Pinpoint the cell where the given text exists, returning its [X, Y] midpoint coordinate. 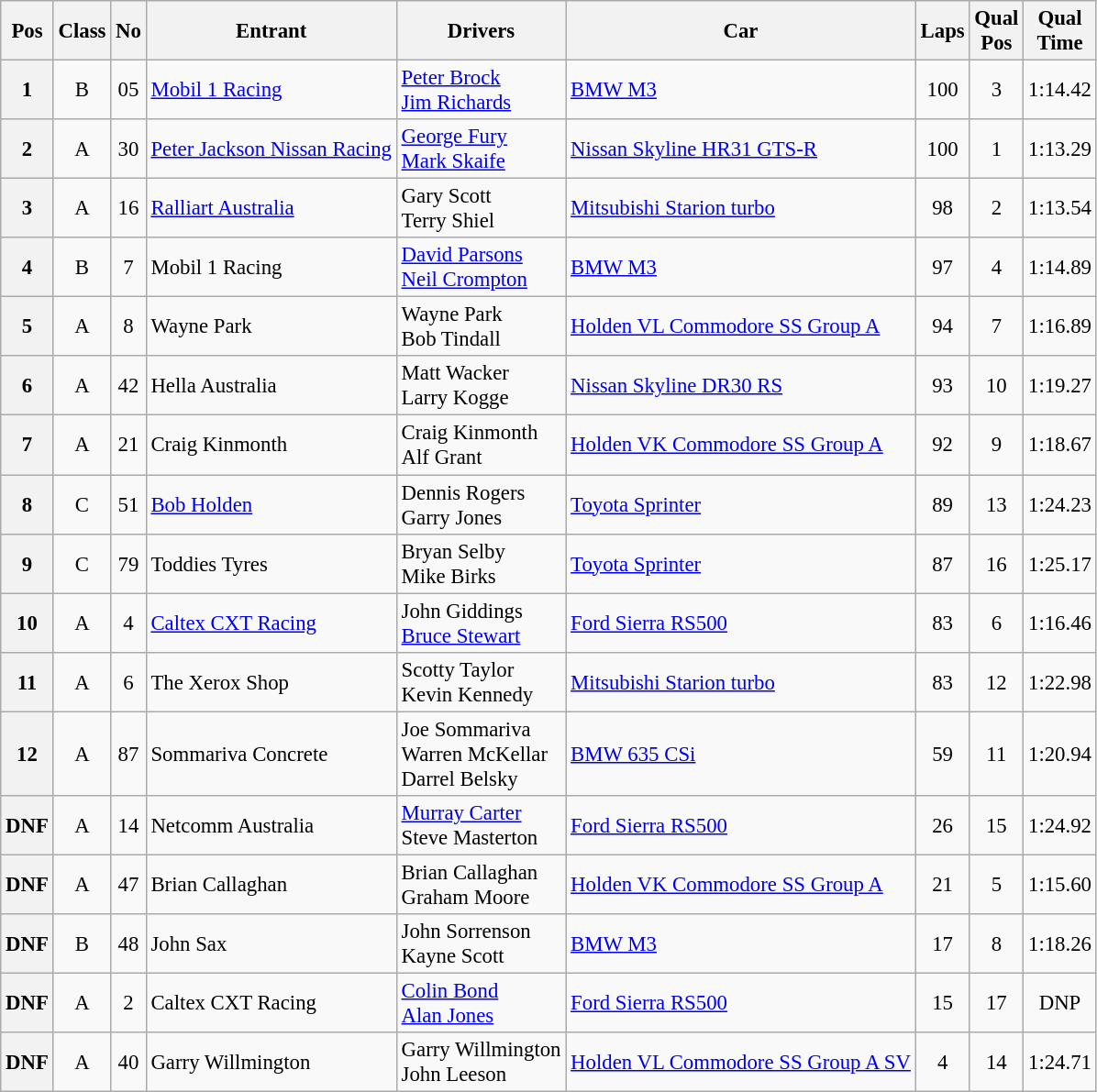
Peter Brock Jim Richards [481, 90]
1:14.42 [1060, 90]
Peter Jackson Nissan Racing [271, 149]
1:15.60 [1060, 884]
30 [128, 149]
1:22.98 [1060, 682]
1:18.67 [1060, 446]
47 [128, 884]
Murray Carter Steve Masterton [481, 825]
Toddies Tyres [271, 563]
1:25.17 [1060, 563]
1:16.89 [1060, 326]
Wayne Park [271, 326]
1:20.94 [1060, 754]
DNP [1060, 1003]
93 [943, 385]
Joe Sommariva Warren McKellar Darrel Belsky [481, 754]
Laps [943, 31]
1:13.29 [1060, 149]
1:24.92 [1060, 825]
1:24.23 [1060, 504]
Nissan Skyline DR30 RS [741, 385]
Brian Callaghan [271, 884]
Class [83, 31]
Car [741, 31]
Holden VL Commodore SS Group A SV [741, 1062]
1:16.46 [1060, 623]
Scotty Taylor Kevin Kennedy [481, 682]
No [128, 31]
Gary Scott Terry Shiel [481, 209]
Entrant [271, 31]
Garry Willmington John Leeson [481, 1062]
1:19.27 [1060, 385]
98 [943, 209]
Craig Kinmonth Alf Grant [481, 446]
Garry Willmington [271, 1062]
79 [128, 563]
Holden VL Commodore SS Group A [741, 326]
Brian Callaghan Graham Moore [481, 884]
George Fury Mark Skaife [481, 149]
40 [128, 1062]
Nissan Skyline HR31 GTS-R [741, 149]
Bob Holden [271, 504]
1:18.26 [1060, 944]
Dennis Rogers Garry Jones [481, 504]
John Sorrenson Kayne Scott [481, 944]
QualPos [996, 31]
BMW 635 CSi [741, 754]
1:13.54 [1060, 209]
Bryan Selby Mike Birks [481, 563]
13 [996, 504]
Pos [28, 31]
David Parsons Neil Crompton [481, 268]
48 [128, 944]
Colin Bond Alan Jones [481, 1003]
Ralliart Australia [271, 209]
26 [943, 825]
1:24.71 [1060, 1062]
89 [943, 504]
John Giddings Bruce Stewart [481, 623]
1:14.89 [1060, 268]
42 [128, 385]
Netcomm Australia [271, 825]
John Sax [271, 944]
Craig Kinmonth [271, 446]
05 [128, 90]
The Xerox Shop [271, 682]
92 [943, 446]
Drivers [481, 31]
Matt Wacker Larry Kogge [481, 385]
Hella Australia [271, 385]
94 [943, 326]
59 [943, 754]
QualTime [1060, 31]
Sommariva Concrete [271, 754]
Wayne Park Bob Tindall [481, 326]
51 [128, 504]
97 [943, 268]
